For the text-containing cell, return its midpoint in [x, y] coordinate format. 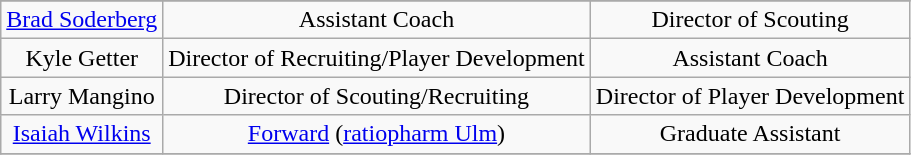
Director of Player Development [750, 96]
Kyle Getter [82, 58]
Larry Mangino [82, 96]
Brad Soderberg [82, 20]
Forward (ratiopharm Ulm) [377, 134]
Isaiah Wilkins [82, 134]
Director of Scouting [750, 20]
Director of Recruiting/Player Development [377, 58]
Director of Scouting/Recruiting [377, 96]
Graduate Assistant [750, 134]
